Return the [X, Y] coordinate for the center point of the cell that contains the specified text.  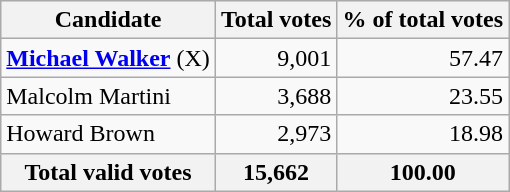
Howard Brown [108, 134]
Total votes [276, 20]
100.00 [423, 172]
Total valid votes [108, 172]
2,973 [276, 134]
Candidate [108, 20]
Michael Walker (X) [108, 58]
3,688 [276, 96]
23.55 [423, 96]
18.98 [423, 134]
15,662 [276, 172]
Malcolm Martini [108, 96]
57.47 [423, 58]
9,001 [276, 58]
% of total votes [423, 20]
